From the cell containing the given text, extract its center point as [X, Y] coordinate. 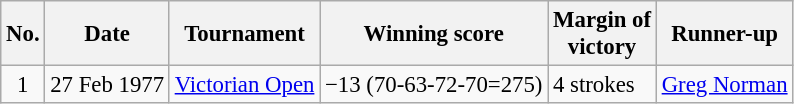
27 Feb 1977 [107, 85]
No. [23, 34]
4 strokes [602, 85]
Tournament [244, 34]
Margin ofvictory [602, 34]
Greg Norman [724, 85]
Victorian Open [244, 85]
−13 (70-63-72-70=275) [434, 85]
Winning score [434, 34]
Runner-up [724, 34]
Date [107, 34]
1 [23, 85]
